Search for the cell housing the specified text and yield its (x, y) center coordinate. 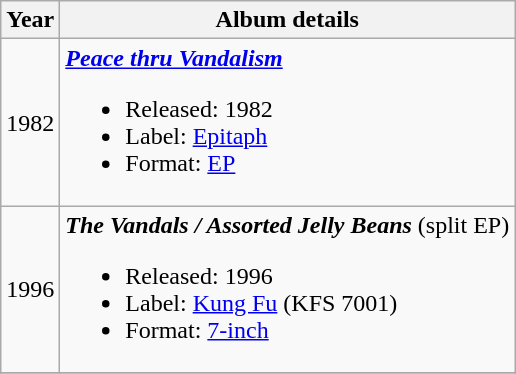
Year (30, 20)
1996 (30, 290)
1982 (30, 122)
Peace thru VandalismReleased: 1982Label: EpitaphFormat: EP (288, 122)
The Vandals / Assorted Jelly Beans (split EP)Released: 1996Label: Kung Fu (KFS 7001)Format: 7-inch (288, 290)
Album details (288, 20)
